Search for the cell housing the specified text and yield its [X, Y] center coordinate. 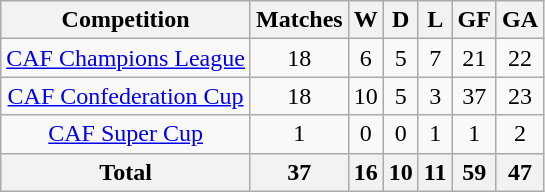
D [400, 20]
3 [435, 96]
6 [366, 58]
GF [474, 20]
CAF Champions League [126, 58]
11 [435, 172]
CAF Super Cup [126, 134]
22 [520, 58]
16 [366, 172]
21 [474, 58]
GA [520, 20]
23 [520, 96]
Matches [299, 20]
59 [474, 172]
Competition [126, 20]
47 [520, 172]
2 [520, 134]
CAF Confederation Cup [126, 96]
L [435, 20]
W [366, 20]
7 [435, 58]
Total [126, 172]
